From the cell containing the given text, extract its center point as (X, Y) coordinate. 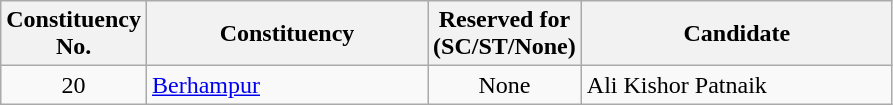
Constituency No. (74, 34)
Ali Kishor Patnaik (736, 85)
20 (74, 85)
Candidate (736, 34)
None (505, 85)
Reserved for (SC/ST/None) (505, 34)
Berhampur (286, 85)
Constituency (286, 34)
